Locate the cell with the specified text and output its [x, y] center coordinate. 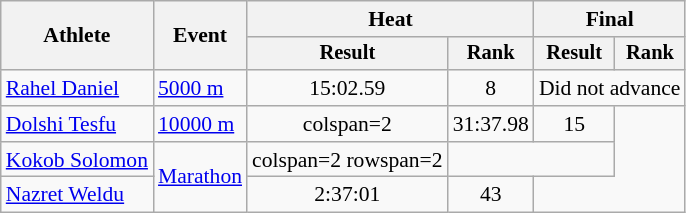
8 [491, 88]
colspan=2 rowspan=2 [348, 160]
Dolshi Tesfu [77, 124]
10000 m [200, 124]
Heat [390, 19]
15:02.59 [348, 88]
31:37.98 [491, 124]
Marathon [200, 178]
15 [574, 124]
Athlete [77, 36]
Nazret Weldu [77, 195]
Event [200, 36]
43 [491, 195]
Final [610, 19]
colspan=2 [348, 124]
Kokob Solomon [77, 160]
5000 m [200, 88]
Rahel Daniel [77, 88]
Did not advance [610, 88]
2:37:01 [348, 195]
